Locate the cell with the specified text and output its [x, y] center coordinate. 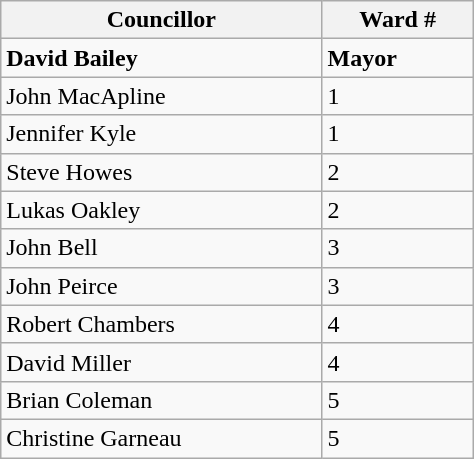
Jennifer Kyle [162, 134]
Brian Coleman [162, 400]
Mayor [398, 58]
Lukas Oakley [162, 210]
Ward # [398, 20]
John Bell [162, 248]
David Miller [162, 362]
John MacApline [162, 96]
Steve Howes [162, 172]
David Bailey [162, 58]
Christine Garneau [162, 438]
Robert Chambers [162, 324]
John Peirce [162, 286]
Councillor [162, 20]
